Determine the [X, Y] coordinate at the center of the cell enclosing the given text.  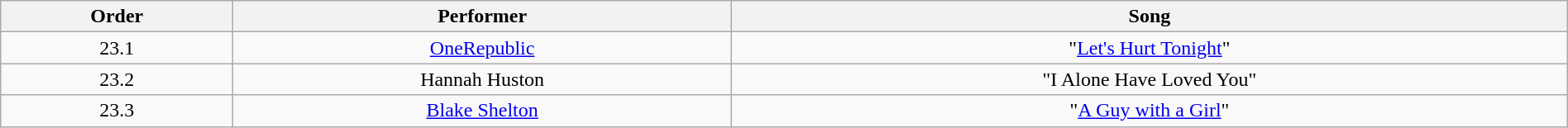
23.2 [117, 79]
Performer [483, 17]
Hannah Huston [483, 79]
23.3 [117, 111]
OneRepublic [483, 48]
Song [1150, 17]
"I Alone Have Loved You" [1150, 79]
"Let's Hurt Tonight" [1150, 48]
"A Guy with a Girl" [1150, 111]
23.1 [117, 48]
Blake Shelton [483, 111]
Order [117, 17]
